Return the (x, y) coordinate for the center point of the cell that contains the specified text.  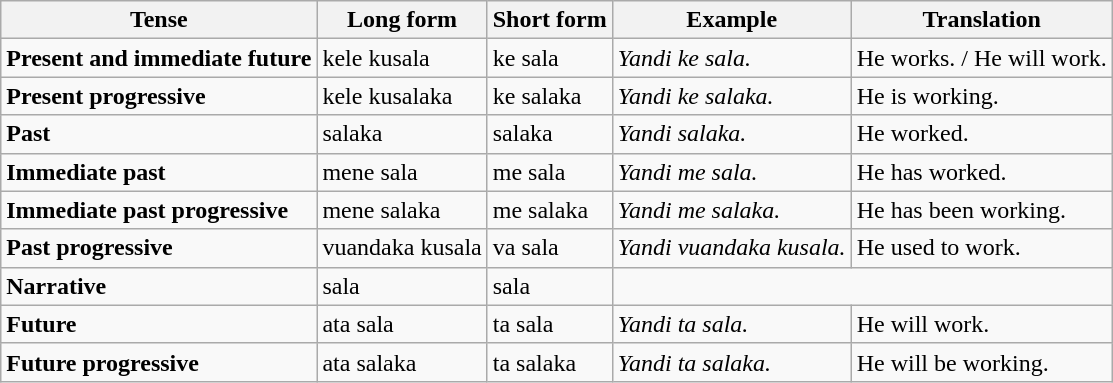
He will work. (982, 324)
Immediate past progressive (159, 210)
kele kusalaka (402, 96)
va sala (550, 248)
Future (159, 324)
ta salaka (550, 362)
He will be working. (982, 362)
ata salaka (402, 362)
Short form (550, 20)
ke salaka (550, 96)
Translation (982, 20)
Past progressive (159, 248)
He is working. (982, 96)
He has been working. (982, 210)
ke sala (550, 58)
He has worked. (982, 172)
Present and immediate future (159, 58)
Past (159, 134)
Long form (402, 20)
mene sala (402, 172)
Yandi ke sala. (732, 58)
Yandi salaka. (732, 134)
Tense (159, 20)
kele kusala (402, 58)
Yandi me salaka. (732, 210)
me salaka (550, 210)
Yandi ke salaka. (732, 96)
He used to work. (982, 248)
Narrative (159, 286)
vuandaka kusala (402, 248)
mene salaka (402, 210)
He worked. (982, 134)
Future progressive (159, 362)
Yandi vuandaka kusala. (732, 248)
ta sala (550, 324)
ata sala (402, 324)
He works. / He will work. (982, 58)
Yandi me sala. (732, 172)
Yandi ta salaka. (732, 362)
Immediate past (159, 172)
Present progressive (159, 96)
Yandi ta sala. (732, 324)
Example (732, 20)
me sala (550, 172)
